Pinpoint the cell where the given text exists, returning its [x, y] midpoint coordinate. 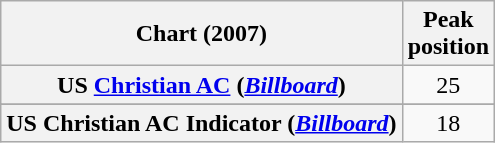
18 [448, 123]
25 [448, 85]
US Christian AC Indicator (Billboard) [202, 123]
Chart (2007) [202, 34]
US Christian AC (Billboard) [202, 85]
Peak position [448, 34]
